Detect which cell encompasses the target text, then output its [X, Y] center coordinate. 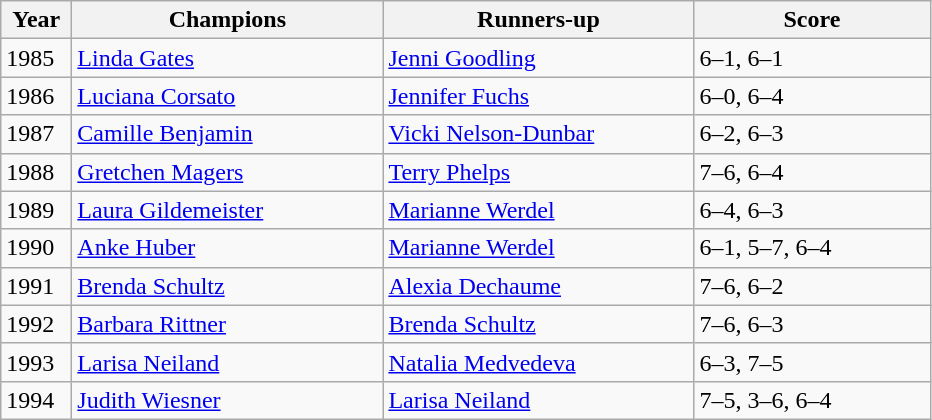
6–3, 7–5 [812, 362]
Jennifer Fuchs [538, 96]
Barbara Rittner [228, 324]
Vicki Nelson-Dunbar [538, 134]
1988 [36, 172]
1994 [36, 400]
6–0, 6–4 [812, 96]
1989 [36, 210]
7–5, 3–6, 6–4 [812, 400]
Alexia Dechaume [538, 286]
1986 [36, 96]
1991 [36, 286]
Score [812, 20]
Champions [228, 20]
7–6, 6–4 [812, 172]
Terry Phelps [538, 172]
1990 [36, 248]
1985 [36, 58]
7–6, 6–2 [812, 286]
Luciana Corsato [228, 96]
6–1, 6–1 [812, 58]
1992 [36, 324]
Natalia Medvedeva [538, 362]
Runners-up [538, 20]
6–2, 6–3 [812, 134]
Jenni Goodling [538, 58]
7–6, 6–3 [812, 324]
6–1, 5–7, 6–4 [812, 248]
Anke Huber [228, 248]
Camille Benjamin [228, 134]
6–4, 6–3 [812, 210]
Linda Gates [228, 58]
1987 [36, 134]
Laura Gildemeister [228, 210]
Year [36, 20]
1993 [36, 362]
Gretchen Magers [228, 172]
Judith Wiesner [228, 400]
